Detect which cell encompasses the target text, then output its [x, y] center coordinate. 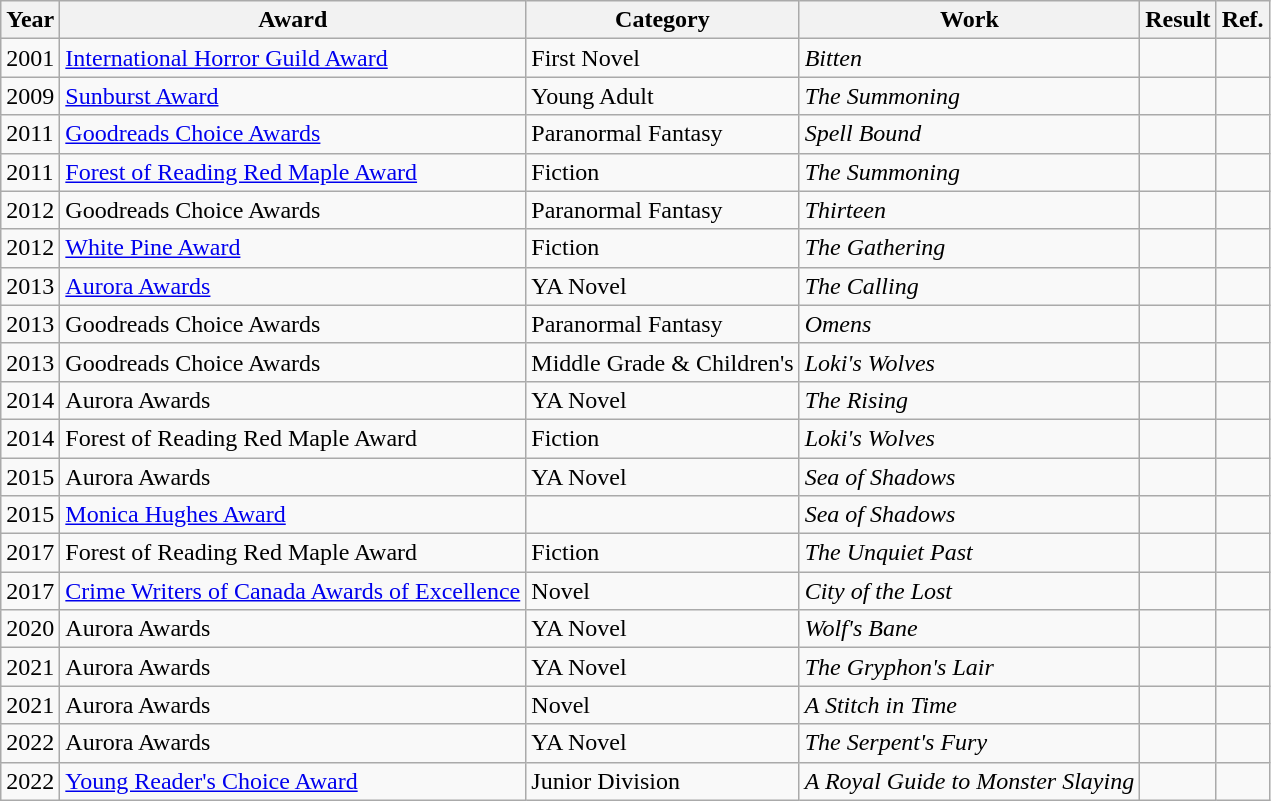
Monica Hughes Award [293, 515]
The Unquiet Past [970, 553]
Junior Division [662, 781]
International Horror Guild Award [293, 58]
Crime Writers of Canada Awards of Excellence [293, 591]
Award [293, 20]
The Gathering [970, 248]
Sunburst Award [293, 96]
The Rising [970, 400]
Spell Bound [970, 134]
Result [1178, 20]
Wolf's Bane [970, 629]
Category [662, 20]
The Gryphon's Lair [970, 667]
2001 [30, 58]
Bitten [970, 58]
2009 [30, 96]
Ref. [1242, 20]
A Royal Guide to Monster Slaying [970, 781]
2020 [30, 629]
City of the Lost [970, 591]
A Stitch in Time [970, 705]
Work [970, 20]
The Calling [970, 286]
Thirteen [970, 210]
First Novel [662, 58]
White Pine Award [293, 248]
Young Reader's Choice Award [293, 781]
Middle Grade & Children's [662, 362]
Year [30, 20]
Omens [970, 324]
Young Adult [662, 96]
The Serpent's Fury [970, 743]
